Return [x, y] of the center of cell containing provided text 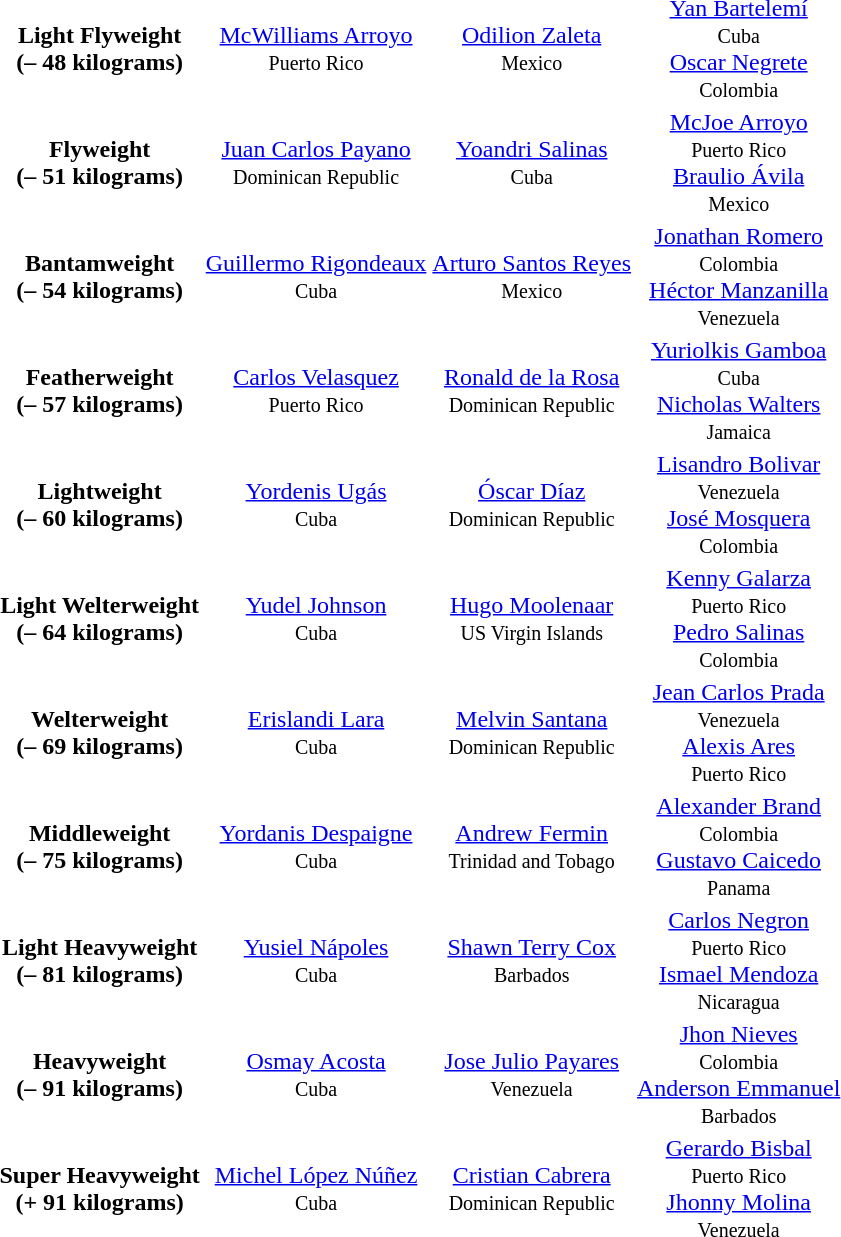
Yordenis UgásCuba [316, 504]
Shawn Terry CoxBarbados [532, 960]
Arturo Santos ReyesMexico [532, 276]
Yusiel NápolesCuba [316, 960]
Juan Carlos PayanoDominican Republic [316, 162]
Ronald de la RosaDominican Republic [532, 390]
Melvin SantanaDominican Republic [532, 732]
Andrew FerminTrinidad and Tobago [532, 846]
Erislandi LaraCuba [316, 732]
Yoandri SalinasCuba [532, 162]
Guillermo RigondeauxCuba [316, 276]
Jose Julio PayaresVenezuela [532, 1074]
Óscar DíazDominican Republic [532, 504]
Carlos VelasquezPuerto Rico [316, 390]
Hugo MoolenaarUS Virgin Islands [532, 618]
Yudel JohnsonCuba [316, 618]
Osmay AcostaCuba [316, 1074]
Yordanis DespaigneCuba [316, 846]
